Provide the (X, Y) coordinate of the cell's center where the given text is located.  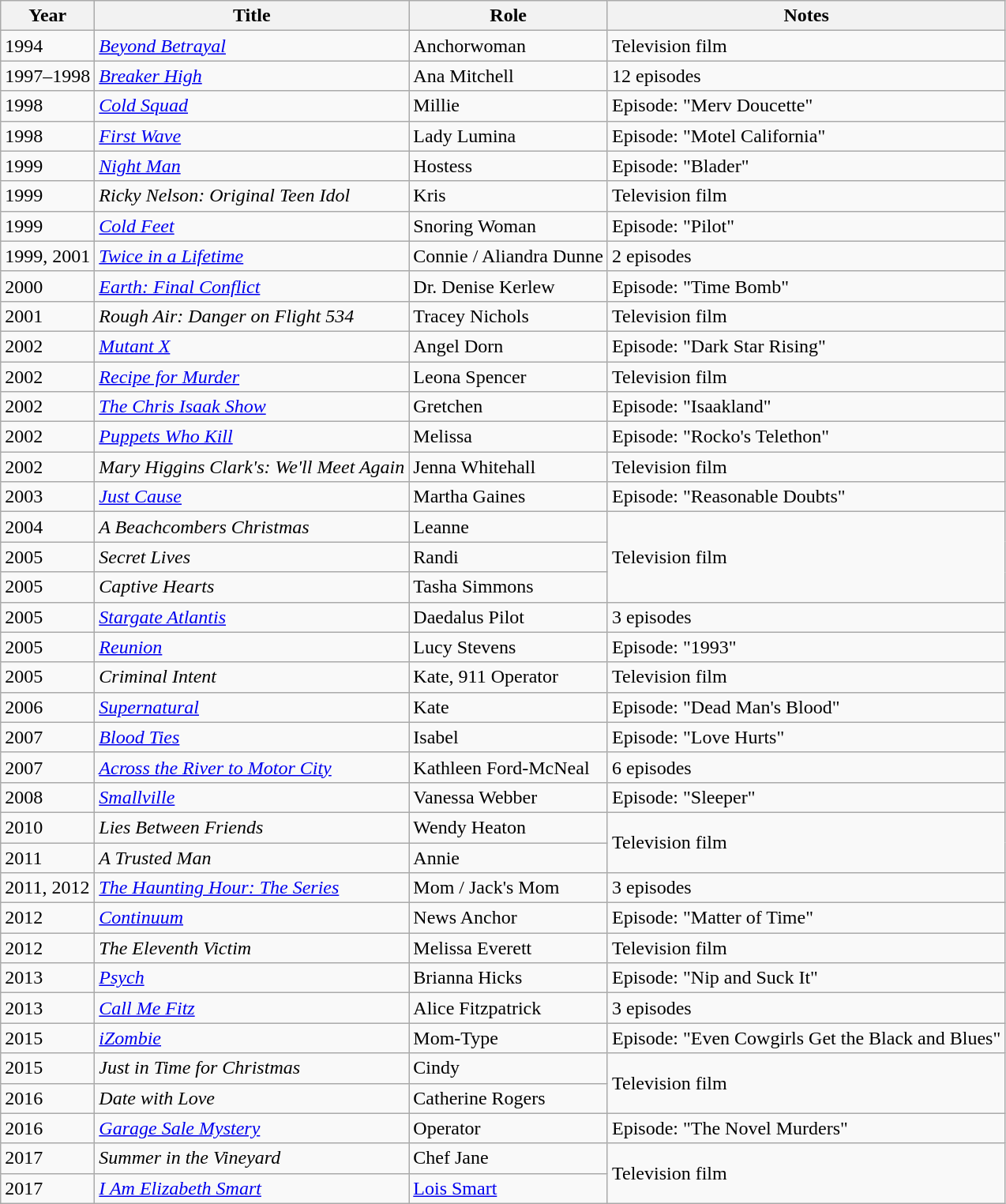
A Beachcombers Christmas (252, 527)
Ana Mitchell (509, 76)
Episode: "Merv Doucette" (805, 106)
2010 (47, 827)
Melissa Everett (509, 948)
Episode: "Motel California" (805, 136)
Wendy Heaton (509, 827)
Year (47, 16)
Alice Fitzpatrick (509, 1008)
Episode: "Pilot" (805, 226)
Melissa (509, 437)
Dr. Denise Kerlew (509, 286)
Kate (509, 707)
I Am Elizabeth Smart (252, 1188)
Episode: "1993" (805, 647)
Episode: "Matter of Time" (805, 918)
Martha Gaines (509, 497)
Episode: "Dark Star Rising" (805, 346)
Garage Sale Mystery (252, 1128)
2 episodes (805, 256)
Night Man (252, 166)
Captive Hearts (252, 587)
Call Me Fitz (252, 1008)
Recipe for Murder (252, 377)
Cindy (509, 1068)
The Haunting Hour: The Series (252, 888)
Chef Jane (509, 1158)
2011, 2012 (47, 888)
Cold Feet (252, 226)
Breaker High (252, 76)
Episode: "Time Bomb" (805, 286)
Connie / Aliandra Dunne (509, 256)
Kate, 911 Operator (509, 677)
iZombie (252, 1038)
Notes (805, 16)
Criminal Intent (252, 677)
Episode: "Sleeper" (805, 797)
Episode: "Isaakland" (805, 407)
Just Cause (252, 497)
6 episodes (805, 767)
Just in Time for Christmas (252, 1068)
Leona Spencer (509, 377)
Hostess (509, 166)
2000 (47, 286)
The Eleventh Victim (252, 948)
Angel Dorn (509, 346)
Episode: "Reasonable Doubts" (805, 497)
Catherine Rogers (509, 1098)
Tracey Nichols (509, 316)
Randi (509, 557)
Reunion (252, 647)
Role (509, 16)
Kathleen Ford-McNeal (509, 767)
Lies Between Friends (252, 827)
Lois Smart (509, 1188)
Earth: Final Conflict (252, 286)
2008 (47, 797)
Episode: "Dead Man's Blood" (805, 707)
2001 (47, 316)
Continuum (252, 918)
A Trusted Man (252, 857)
Episode: "Rocko's Telethon" (805, 437)
Beyond Betrayal (252, 46)
Mutant X (252, 346)
Date with Love (252, 1098)
Gretchen (509, 407)
Operator (509, 1128)
Millie (509, 106)
Stargate Atlantis (252, 617)
The Chris Isaak Show (252, 407)
First Wave (252, 136)
Rough Air: Danger on Flight 534 (252, 316)
Isabel (509, 737)
Jenna Whitehall (509, 467)
Cold Squad (252, 106)
Blood Ties (252, 737)
Supernatural (252, 707)
Psych (252, 978)
Episode: "Blader" (805, 166)
Brianna Hicks (509, 978)
Episode: "Nip and Suck It" (805, 978)
2006 (47, 707)
Episode: "The Novel Murders" (805, 1128)
2011 (47, 857)
Puppets Who Kill (252, 437)
Lady Lumina (509, 136)
Episode: "Love Hurts" (805, 737)
Secret Lives (252, 557)
Kris (509, 196)
Twice in a Lifetime (252, 256)
Ricky Nelson: Original Teen Idol (252, 196)
Vanessa Webber (509, 797)
Tasha Simmons (509, 587)
Mom / Jack's Mom (509, 888)
Summer in the Vineyard (252, 1158)
2004 (47, 527)
12 episodes (805, 76)
2003 (47, 497)
Smallville (252, 797)
1997–1998 (47, 76)
Mary Higgins Clark's: We'll Meet Again (252, 467)
News Anchor (509, 918)
1994 (47, 46)
Mom-Type (509, 1038)
Annie (509, 857)
Daedalus Pilot (509, 617)
Title (252, 16)
Lucy Stevens (509, 647)
1999, 2001 (47, 256)
Leanne (509, 527)
Episode: "Even Cowgirls Get the Black and Blues" (805, 1038)
Across the River to Motor City (252, 767)
Snoring Woman (509, 226)
Anchorwoman (509, 46)
